Capture the cell that displays the provided text and extract its [x, y] central coordinate. 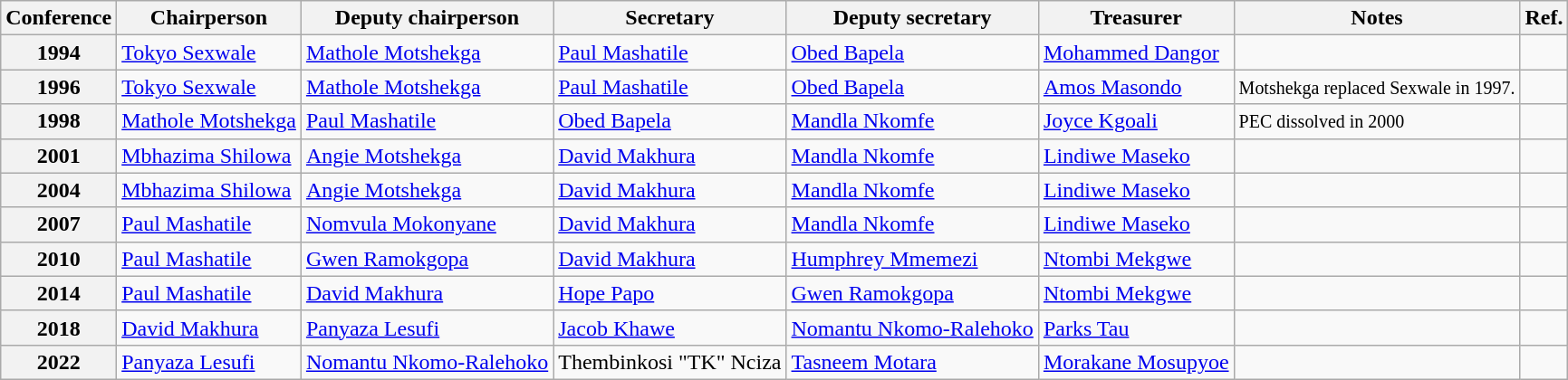
Joyce Kgoali [1136, 121]
Thembinkosi "TK" Nciza [670, 362]
Jacob Khawe [670, 328]
Deputy chairperson [427, 18]
Conference [59, 18]
Secretary [670, 18]
2018 [59, 328]
Morakane Mosupyoe [1136, 362]
1998 [59, 121]
Humphrey Mmemezi [912, 259]
2007 [59, 224]
Notes [1377, 18]
Ref. [1544, 18]
2014 [59, 293]
Tasneem Motara [912, 362]
Chairperson [209, 18]
Parks Tau [1136, 328]
2001 [59, 156]
2010 [59, 259]
2022 [59, 362]
PEC dissolved in 2000 [1377, 121]
Hope Papo [670, 293]
Mohammed Dangor [1136, 52]
Motshekga replaced Sexwale in 1997. [1377, 87]
Amos Masondo [1136, 87]
2004 [59, 190]
1996 [59, 87]
Deputy secretary [912, 18]
Nomvula Mokonyane [427, 224]
Treasurer [1136, 18]
1994 [59, 52]
